Identify which cell holds the provided text, then report its (X, Y) central coordinate. 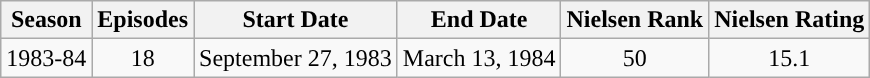
50 (635, 58)
Nielsen Rank (635, 20)
Nielsen Rating (790, 20)
Episodes (143, 20)
1983-84 (46, 58)
Start Date (296, 20)
March 13, 1984 (479, 58)
Season (46, 20)
15.1 (790, 58)
18 (143, 58)
September 27, 1983 (296, 58)
End Date (479, 20)
